Return the [X, Y] coordinate for the center point of the cell that contains the specified text.  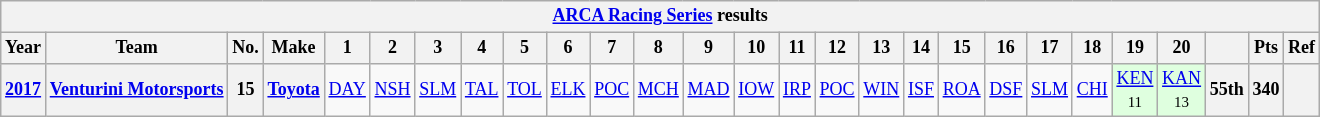
KEN11 [1135, 90]
13 [882, 48]
CHI [1092, 90]
55th [1226, 90]
16 [1006, 48]
Make [294, 48]
8 [658, 48]
ELK [568, 90]
Team [136, 48]
2017 [24, 90]
DAY [347, 90]
No. [246, 48]
18 [1092, 48]
5 [524, 48]
14 [922, 48]
Year [24, 48]
DSF [1006, 90]
Venturini Motorsports [136, 90]
340 [1266, 90]
7 [612, 48]
TAL [482, 90]
NSH [392, 90]
ARCA Racing Series results [660, 16]
6 [568, 48]
IOW [756, 90]
10 [756, 48]
4 [482, 48]
19 [1135, 48]
9 [708, 48]
3 [438, 48]
Pts [1266, 48]
Toyota [294, 90]
ISF [922, 90]
IRP [798, 90]
1 [347, 48]
11 [798, 48]
TOL [524, 90]
WIN [882, 90]
20 [1182, 48]
KAN13 [1182, 90]
ROA [962, 90]
Ref [1302, 48]
MCH [658, 90]
MAD [708, 90]
2 [392, 48]
12 [837, 48]
17 [1050, 48]
